Determine the (X, Y) coordinate at the center of the cell enclosing the given text.  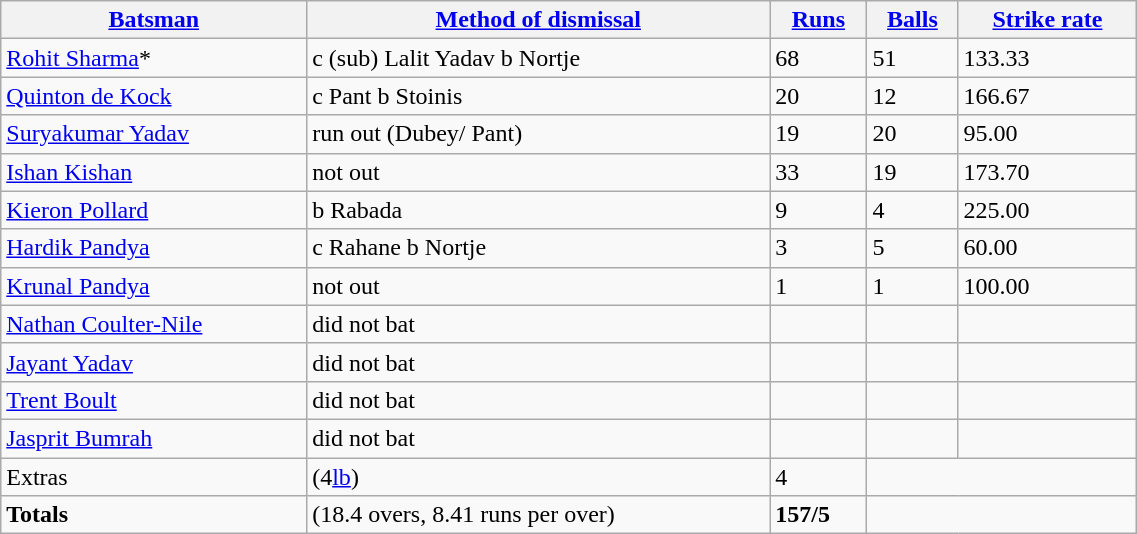
c Pant b Stoinis (538, 96)
60.00 (1048, 248)
(4lb) (538, 477)
Nathan Coulter-Nile (154, 324)
133.33 (1048, 58)
Rohit Sharma* (154, 58)
Kieron Pollard (154, 210)
Ishan Kishan (154, 172)
Balls (912, 20)
Trent Boult (154, 400)
33 (818, 172)
Krunal Pandya (154, 286)
Quinton de Kock (154, 96)
c Rahane b Nortje (538, 248)
(18.4 overs, 8.41 runs per over) (538, 515)
51 (912, 58)
100.00 (1048, 286)
Runs (818, 20)
95.00 (1048, 134)
157/5 (818, 515)
b Rabada (538, 210)
run out (Dubey/ Pant) (538, 134)
Method of dismissal (538, 20)
Jasprit Bumrah (154, 438)
Hardik Pandya (154, 248)
Strike rate (1048, 20)
225.00 (1048, 210)
Totals (154, 515)
3 (818, 248)
Extras (154, 477)
c (sub) Lalit Yadav b Nortje (538, 58)
12 (912, 96)
9 (818, 210)
173.70 (1048, 172)
166.67 (1048, 96)
Jayant Yadav (154, 362)
5 (912, 248)
68 (818, 58)
Batsman (154, 20)
Suryakumar Yadav (154, 134)
